Search for the cell housing the specified text and yield its (X, Y) center coordinate. 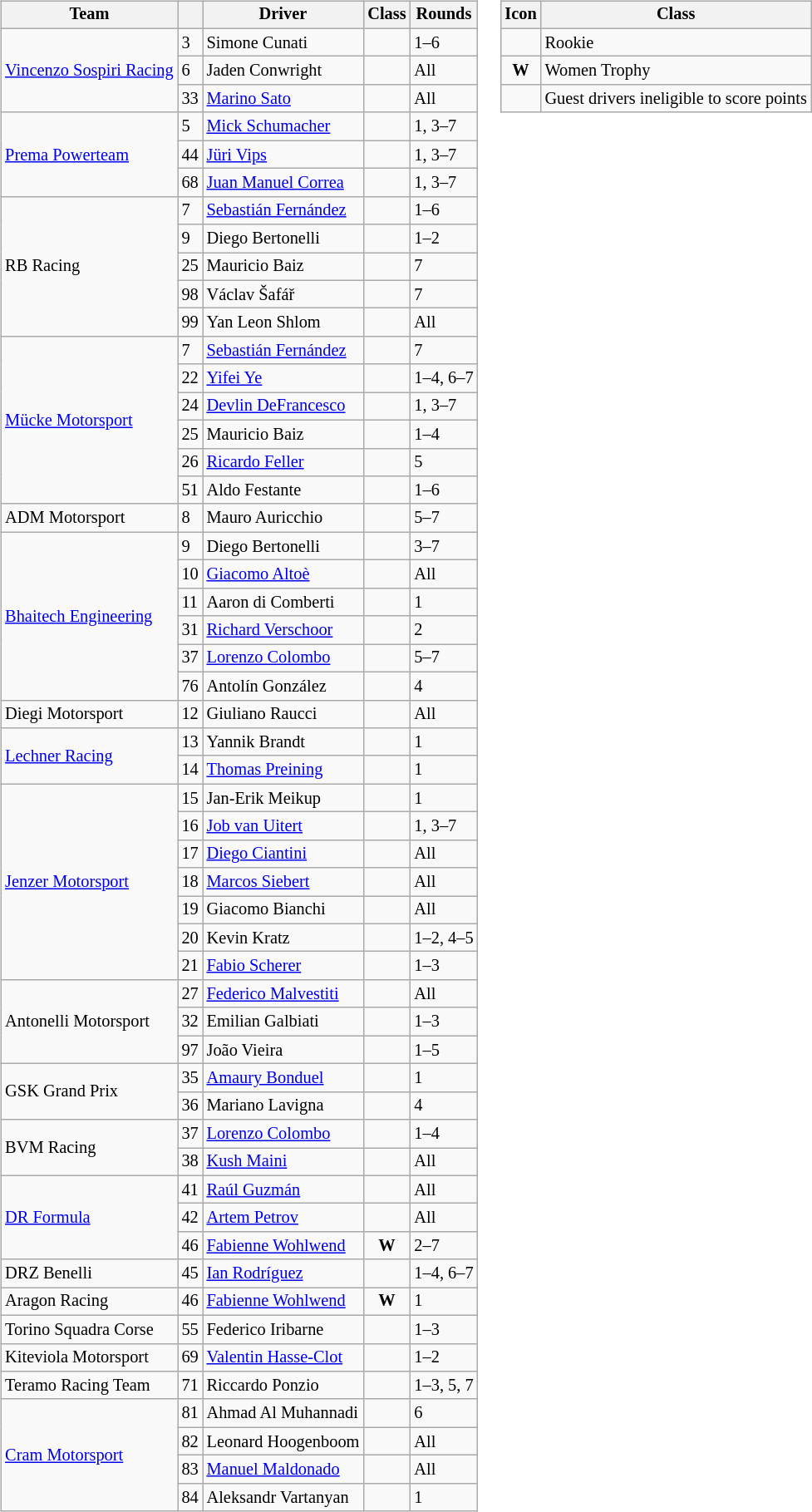
Kiteviola Motorsport (89, 1357)
3–7 (444, 546)
Jaden Conwright (283, 71)
GSK Grand Prix (89, 1092)
Václav Šafář (283, 294)
Antonelli Motorsport (89, 1022)
Jan-Erik Meikup (283, 798)
51 (190, 490)
36 (190, 1106)
Riccardo Ponzio (283, 1386)
45 (190, 1273)
Federico Iribarne (283, 1329)
14 (190, 770)
Simone Cunati (283, 42)
22 (190, 378)
82 (190, 1441)
69 (190, 1357)
DR Formula (89, 1217)
81 (190, 1413)
55 (190, 1329)
83 (190, 1470)
RB Racing (89, 266)
Teramo Racing Team (89, 1386)
Rookie (677, 42)
Kevin Kratz (283, 938)
44 (190, 155)
João Vieira (283, 1050)
Marino Sato (283, 99)
97 (190, 1050)
71 (190, 1386)
19 (190, 910)
20 (190, 938)
Vincenzo Sospiri Racing (89, 70)
Federico Malvestiti (283, 994)
27 (190, 994)
Job van Uitert (283, 826)
Driver (283, 15)
Artem Petrov (283, 1218)
Aaron di Comberti (283, 602)
Aleksandr Vartanyan (283, 1497)
Team (89, 15)
8 (190, 518)
Torino Squadra Corse (89, 1329)
Women Trophy (677, 71)
12 (190, 714)
Jüri Vips (283, 155)
Mücke Motorsport (89, 421)
Rounds (444, 15)
Marcos Siebert (283, 882)
33 (190, 99)
Valentin Hasse-Clot (283, 1357)
DRZ Benelli (89, 1273)
Aldo Festante (283, 490)
Bhaitech Engineering (89, 616)
Mick Schumacher (283, 126)
Icon (520, 15)
Mauro Auricchio (283, 518)
Aragon Racing (89, 1302)
Amaury Bonduel (283, 1078)
Juan Manuel Correa (283, 183)
98 (190, 294)
Antolín González (283, 686)
Kush Maini (283, 1162)
Ricardo Feller (283, 462)
17 (190, 854)
Raúl Guzmán (283, 1189)
31 (190, 630)
16 (190, 826)
21 (190, 966)
Lechner Racing (89, 756)
26 (190, 462)
Thomas Preining (283, 770)
ADM Motorsport (89, 518)
Ian Rodríguez (283, 1273)
18 (190, 882)
BVM Racing (89, 1147)
84 (190, 1497)
Manuel Maldonado (283, 1470)
Fabio Scherer (283, 966)
32 (190, 1022)
Emilian Galbiati (283, 1022)
1–2, 4–5 (444, 938)
15 (190, 798)
35 (190, 1078)
11 (190, 602)
Yannik Brandt (283, 742)
1–3, 5, 7 (444, 1386)
Giuliano Raucci (283, 714)
41 (190, 1189)
Devlin DeFrancesco (283, 406)
Giacomo Bianchi (283, 910)
Yifei Ye (283, 378)
99 (190, 323)
Cram Motorsport (89, 1455)
42 (190, 1218)
Diego Ciantini (283, 854)
1–5 (444, 1050)
Guest drivers ineligible to score points (677, 99)
10 (190, 574)
Ahmad Al Muhannadi (283, 1413)
Giacomo Altoè (283, 574)
Diegi Motorsport (89, 714)
76 (190, 686)
68 (190, 183)
2–7 (444, 1246)
2 (444, 630)
24 (190, 406)
Richard Verschoor (283, 630)
38 (190, 1162)
13 (190, 742)
Leonard Hoogenboom (283, 1441)
Yan Leon Shlom (283, 323)
Mariano Lavigna (283, 1106)
3 (190, 42)
Prema Powerteam (89, 155)
Jenzer Motorsport (89, 882)
